Extract the (X, Y) coordinate from the center of the cell holding the provided text.  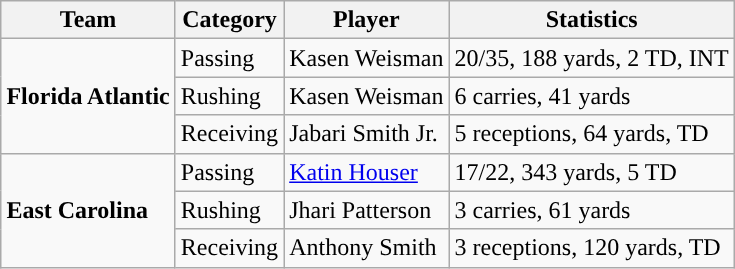
Jhari Patterson (366, 210)
5 receptions, 64 yards, TD (592, 134)
17/22, 343 yards, 5 TD (592, 172)
3 carries, 61 yards (592, 210)
Player (366, 20)
Team (88, 20)
East Carolina (88, 210)
3 receptions, 120 yards, TD (592, 248)
20/35, 188 yards, 2 TD, INT (592, 58)
Statistics (592, 20)
Jabari Smith Jr. (366, 134)
Katin Houser (366, 172)
Category (229, 20)
Florida Atlantic (88, 96)
6 carries, 41 yards (592, 96)
Anthony Smith (366, 248)
